Extract the (x, y) coordinate from the center of the cell holding the provided text.  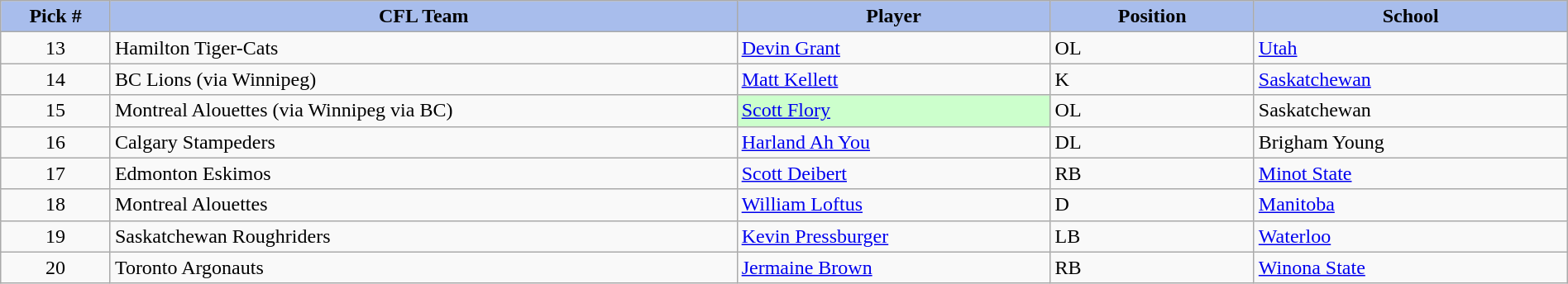
D (1152, 205)
Pick # (56, 17)
Toronto Argonauts (423, 267)
LB (1152, 236)
William Loftus (893, 205)
Saskatchewan Roughriders (423, 236)
Scott Deibert (893, 173)
Edmonton Eskimos (423, 173)
Manitoba (1411, 205)
Utah (1411, 48)
School (1411, 17)
19 (56, 236)
Montreal Alouettes (via Winnipeg via BC) (423, 111)
13 (56, 48)
Harland Ah You (893, 142)
Matt Kellett (893, 79)
BC Lions (via Winnipeg) (423, 79)
Devin Grant (893, 48)
Scott Flory (893, 111)
Hamilton Tiger-Cats (423, 48)
20 (56, 267)
Montreal Alouettes (423, 205)
Brigham Young (1411, 142)
Kevin Pressburger (893, 236)
DL (1152, 142)
Jermaine Brown (893, 267)
Waterloo (1411, 236)
14 (56, 79)
18 (56, 205)
Position (1152, 17)
Player (893, 17)
Minot State (1411, 173)
CFL Team (423, 17)
17 (56, 173)
15 (56, 111)
16 (56, 142)
Winona State (1411, 267)
K (1152, 79)
Calgary Stampeders (423, 142)
